Pinpoint the cell where the given text exists, returning its [x, y] midpoint coordinate. 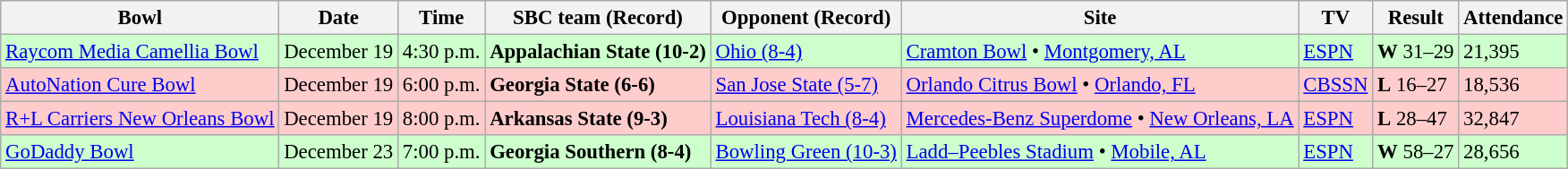
Date [338, 18]
AutoNation Cure Bowl [140, 85]
4:30 p.m. [442, 52]
Result [1416, 18]
6:00 p.m. [442, 85]
Bowl [140, 18]
W 58–27 [1416, 152]
L 28–47 [1416, 119]
Mercedes-Benz Superdome • New Orleans, LA [1100, 119]
Bowling Green (10-3) [805, 152]
L 16–27 [1416, 85]
Louisiana Tech (8-4) [805, 119]
Ladd–Peebles Stadium • Mobile, AL [1100, 152]
TV [1335, 18]
Georgia Southern (8-4) [598, 152]
Attendance [1513, 18]
W 31–29 [1416, 52]
CBSSN [1335, 85]
R+L Carriers New Orleans Bowl [140, 119]
Cramton Bowl • Montgomery, AL [1100, 52]
Arkansas State (9-3) [598, 119]
7:00 p.m. [442, 152]
GoDaddy Bowl [140, 152]
8:00 p.m. [442, 119]
Georgia State (6-6) [598, 85]
Site [1100, 18]
18,536 [1513, 85]
28,656 [1513, 152]
Opponent (Record) [805, 18]
Orlando Citrus Bowl • Orlando, FL [1100, 85]
21,395 [1513, 52]
32,847 [1513, 119]
Time [442, 18]
December 23 [338, 152]
Ohio (8-4) [805, 52]
SBC team (Record) [598, 18]
San Jose State (5-7) [805, 85]
Appalachian State (10-2) [598, 52]
Raycom Media Camellia Bowl [140, 52]
